For the text-containing cell, return its midpoint in (x, y) coordinate format. 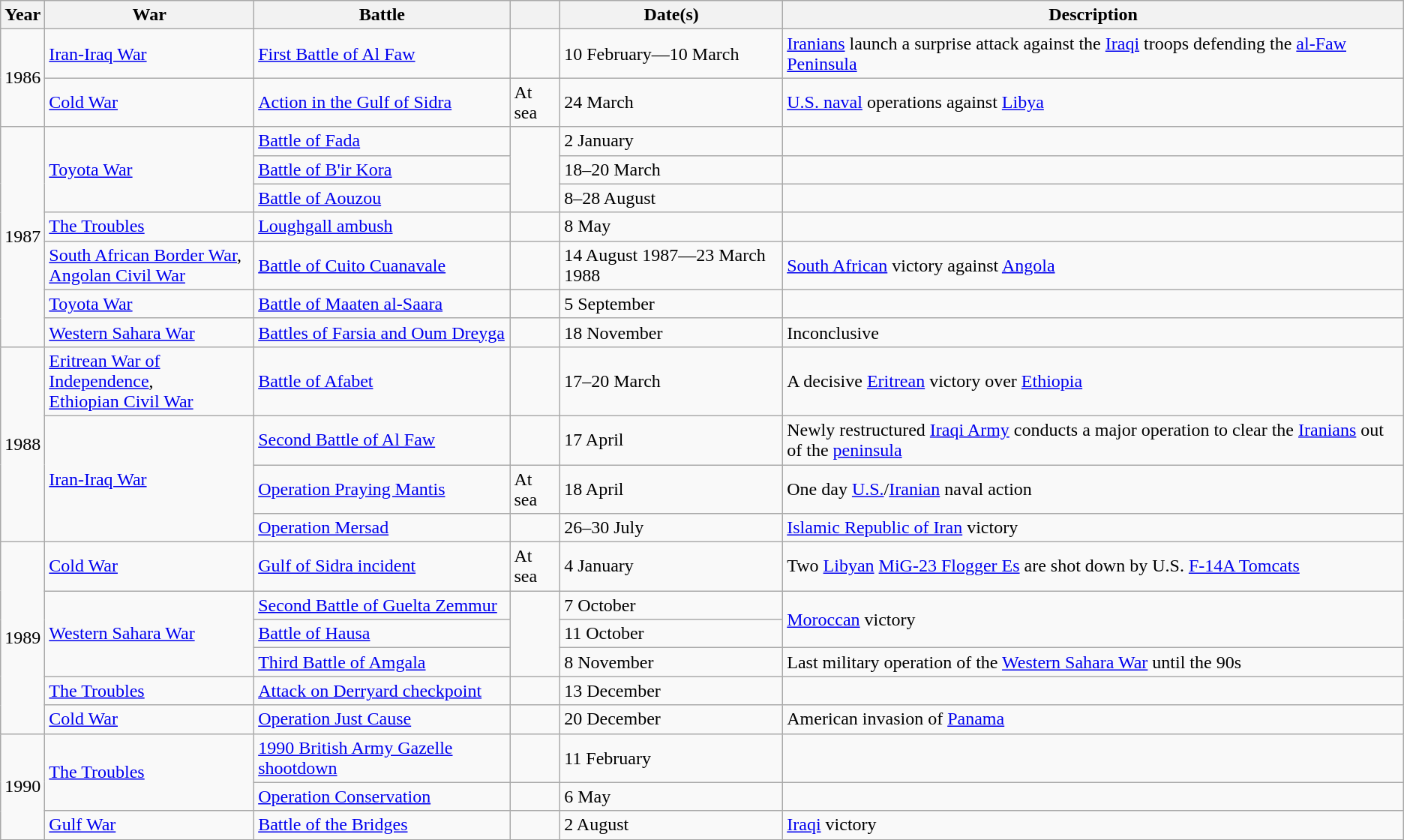
14 August 1987—23 March 1988 (672, 265)
Iranians launch a surprise attack against the Iraqi troops defending the al-Faw Peninsula (1093, 54)
Battle of Fada (382, 141)
1986 (22, 78)
Battle of Hausa (382, 634)
Loughgall ambush (382, 226)
1990 (22, 786)
Inconclusive (1093, 332)
First Battle of Al Faw (382, 54)
Eritrean War of Independence,Ethiopian Civil War (150, 381)
Operation Conservation (382, 796)
8 November (672, 662)
7 October (672, 605)
Battle of Afabet (382, 381)
8–28 August (672, 198)
American invasion of Panama (1093, 719)
Attack on Derryard checkpoint (382, 691)
Gulf of Sidra incident (382, 567)
2 January (672, 141)
Operation Just Cause (382, 719)
Battle of Cuito Cuanavale (382, 265)
Moroccan victory (1093, 619)
Year (22, 15)
26–30 July (672, 528)
17–20 March (672, 381)
1990 British Army Gazelle shootdown (382, 757)
Newly restructured Iraqi Army conducts a major operation to clear the Iranians out of the peninsula (1093, 439)
Description (1093, 15)
Battles of Farsia and Oum Dreyga (382, 332)
One day U.S./Iranian naval action (1093, 489)
18–20 March (672, 169)
Last military operation of the Western Sahara War until the 90s (1093, 662)
17 April (672, 439)
18 November (672, 332)
1988 (22, 444)
South African Border War,Angolan Civil War (150, 265)
Gulf War (150, 825)
U.S. naval operations against Libya (1093, 102)
20 December (672, 719)
A decisive Eritrean victory over Ethiopia (1093, 381)
Battle of Maaten al-Saara (382, 304)
13 December (672, 691)
24 March (672, 102)
Battle (382, 15)
18 April (672, 489)
Iraqi victory (1093, 825)
6 May (672, 796)
Second Battle of Al Faw (382, 439)
Two Libyan MiG-23 Flogger Es are shot down by U.S. F-14A Tomcats (1093, 567)
Second Battle of Guelta Zemmur (382, 605)
11 October (672, 634)
War (150, 15)
8 May (672, 226)
10 February—10 March (672, 54)
Date(s) (672, 15)
2 August (672, 825)
1987 (22, 237)
1989 (22, 637)
Islamic Republic of Iran victory (1093, 528)
Battle of Aouzou (382, 198)
South African victory against Angola (1093, 265)
4 January (672, 567)
Operation Mersad (382, 528)
11 February (672, 757)
5 September (672, 304)
Operation Praying Mantis (382, 489)
Third Battle of Amgala (382, 662)
Battle of the Bridges (382, 825)
Action in the Gulf of Sidra (382, 102)
Battle of B'ir Kora (382, 169)
